Capture the cell that displays the provided text and extract its [X, Y] central coordinate. 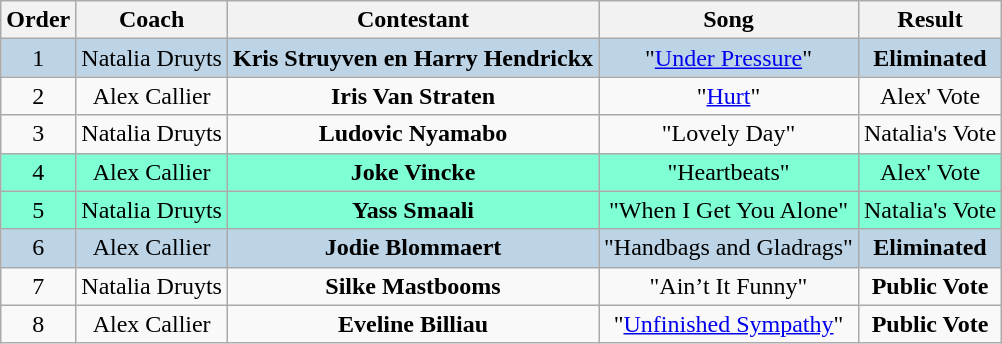
"Ain’t It Funny" [729, 286]
1 [38, 58]
Yass Smaali [412, 210]
Song [729, 20]
"Handbags and Gladrags" [729, 248]
Result [930, 20]
3 [38, 134]
Jodie Blommaert [412, 248]
Eveline Billiau [412, 324]
Ludovic Nyamabo [412, 134]
5 [38, 210]
4 [38, 172]
Joke Vincke [412, 172]
Coach [152, 20]
"Unfinished Sympathy" [729, 324]
Iris Van Straten [412, 96]
Silke Mastbooms [412, 286]
6 [38, 248]
Order [38, 20]
"Heartbeats" [729, 172]
"Under Pressure" [729, 58]
8 [38, 324]
"Lovely Day" [729, 134]
Contestant [412, 20]
2 [38, 96]
"When I Get You Alone" [729, 210]
Kris Struyven en Harry Hendrickx [412, 58]
"Hurt" [729, 96]
7 [38, 286]
